Identify which cell holds the provided text, then report its (X, Y) central coordinate. 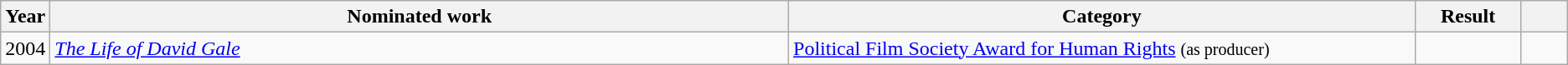
The Life of David Gale (420, 48)
Nominated work (420, 17)
Result (1467, 17)
Political Film Society Award for Human Rights (as producer) (1102, 48)
2004 (25, 48)
Category (1102, 17)
Year (25, 17)
